Output the (x, y) coordinate of the center of the cell containing the given text.  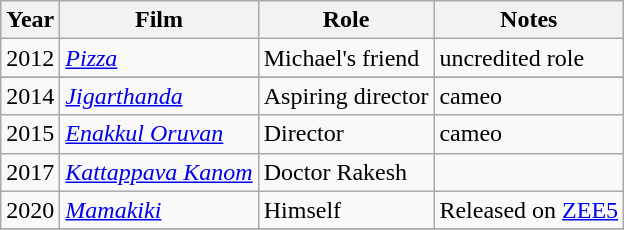
Mamakiki (159, 210)
uncredited role (529, 58)
2017 (30, 172)
Role (346, 20)
2015 (30, 134)
Director (346, 134)
Kattappava Kanom (159, 172)
Jigarthanda (159, 96)
Pizza (159, 58)
Enakkul Oruvan (159, 134)
Released on ZEE5 (529, 210)
2014 (30, 96)
Aspiring director (346, 96)
Notes (529, 20)
2012 (30, 58)
Film (159, 20)
2020 (30, 210)
Year (30, 20)
Michael's friend (346, 58)
Himself (346, 210)
Doctor Rakesh (346, 172)
